Output the (x, y) coordinate of the center of the cell containing the given text.  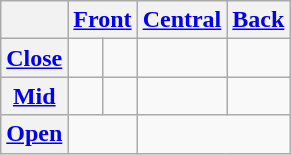
Mid (34, 96)
Central (182, 20)
Open (34, 134)
Back (258, 20)
Close (34, 58)
Front (102, 20)
